Pinpoint the cell where the given text exists, returning its [X, Y] midpoint coordinate. 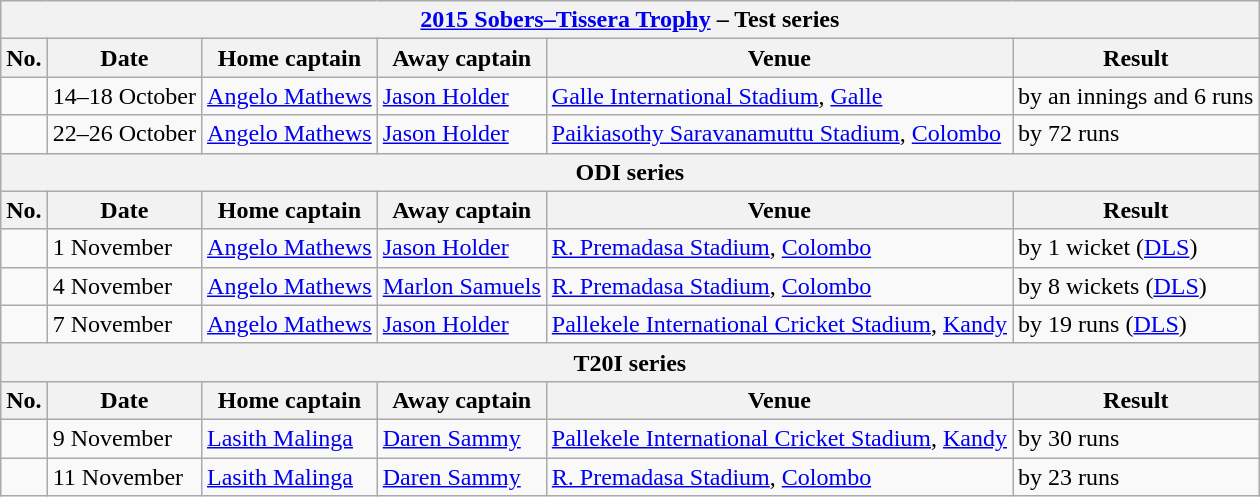
1 November [124, 248]
ODI series [630, 172]
by an innings and 6 runs [1136, 96]
4 November [124, 286]
Marlon Samuels [462, 286]
Galle International Stadium, Galle [779, 96]
14–18 October [124, 96]
by 19 runs (DLS) [1136, 324]
by 23 runs [1136, 477]
9 November [124, 438]
2015 Sobers–Tissera Trophy – Test series [630, 20]
by 72 runs [1136, 134]
11 November [124, 477]
by 1 wicket (DLS) [1136, 248]
by 30 runs [1136, 438]
by 8 wickets (DLS) [1136, 286]
7 November [124, 324]
Paikiasothy Saravanamuttu Stadium, Colombo [779, 134]
T20I series [630, 362]
22–26 October [124, 134]
